Search for the cell housing the specified text and yield its (X, Y) center coordinate. 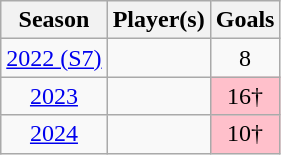
2024 (54, 134)
10† (245, 134)
8 (245, 58)
2022 (S7) (54, 58)
Goals (245, 20)
16† (245, 96)
Player(s) (158, 20)
Season (54, 20)
2023 (54, 96)
